Return (X, Y) of the center of cell containing provided text 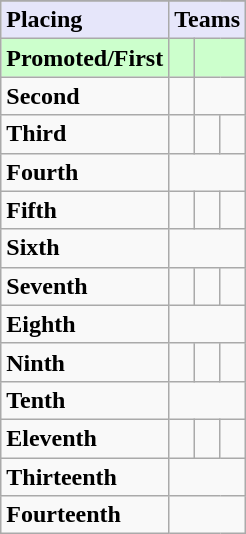
Seventh (85, 286)
Second (85, 96)
Sixth (85, 248)
Tenth (85, 400)
Thirteenth (85, 477)
Teams (208, 20)
Fourth (85, 172)
Fourteenth (85, 515)
Ninth (85, 362)
Fifth (85, 210)
Placing (85, 20)
Promoted/First (85, 58)
Eleventh (85, 438)
Third (85, 134)
Eighth (85, 324)
